Determine the (x, y) coordinate at the center of the cell enclosing the given text.  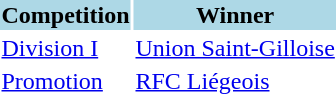
Division I (66, 48)
Union Saint-Gilloise (235, 48)
Competition (66, 15)
Winner (235, 15)
